Capture the cell that displays the provided text and extract its [X, Y] central coordinate. 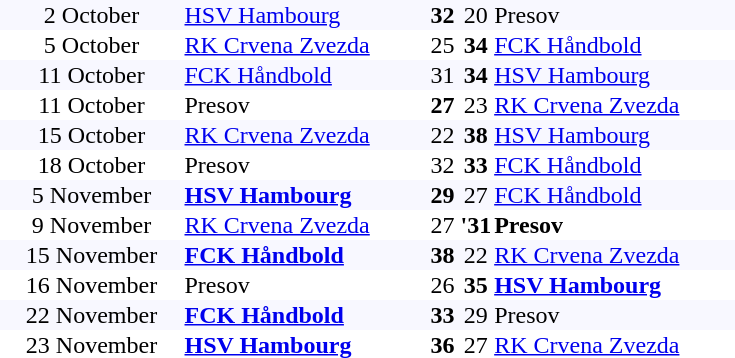
26 [442, 285]
5 November [92, 195]
20 [476, 15]
15 October [92, 135]
22 November [92, 315]
16 November [92, 285]
2 October [92, 15]
35 [476, 285]
23 [476, 105]
'31 [476, 225]
5 October [92, 45]
9 November [92, 225]
31 [442, 75]
25 [442, 45]
18 October [92, 165]
15 November [92, 255]
